Search for the cell housing the specified text and yield its [X, Y] center coordinate. 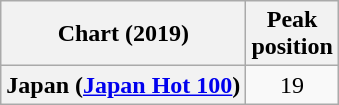
Japan (Japan Hot 100) [124, 85]
Peakposition [292, 34]
19 [292, 85]
Chart (2019) [124, 34]
